Detect which cell encompasses the target text, then output its [x, y] center coordinate. 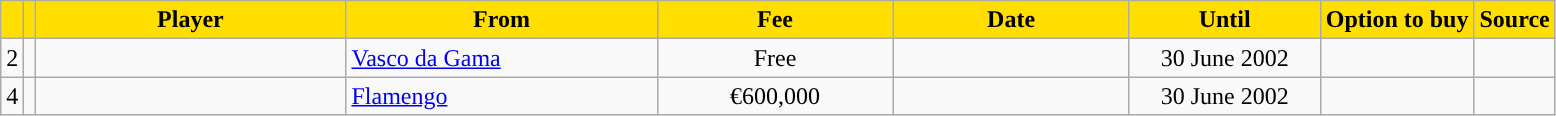
Player [190, 20]
Flamengo [502, 96]
Until [1224, 20]
From [502, 20]
2 [12, 58]
Source [1514, 20]
4 [12, 96]
Option to buy [1397, 20]
Fee [775, 20]
Vasco da Gama [502, 58]
Free [775, 58]
€600,000 [775, 96]
Date [1011, 20]
